Extract the (X, Y) coordinate from the center of the cell holding the provided text.  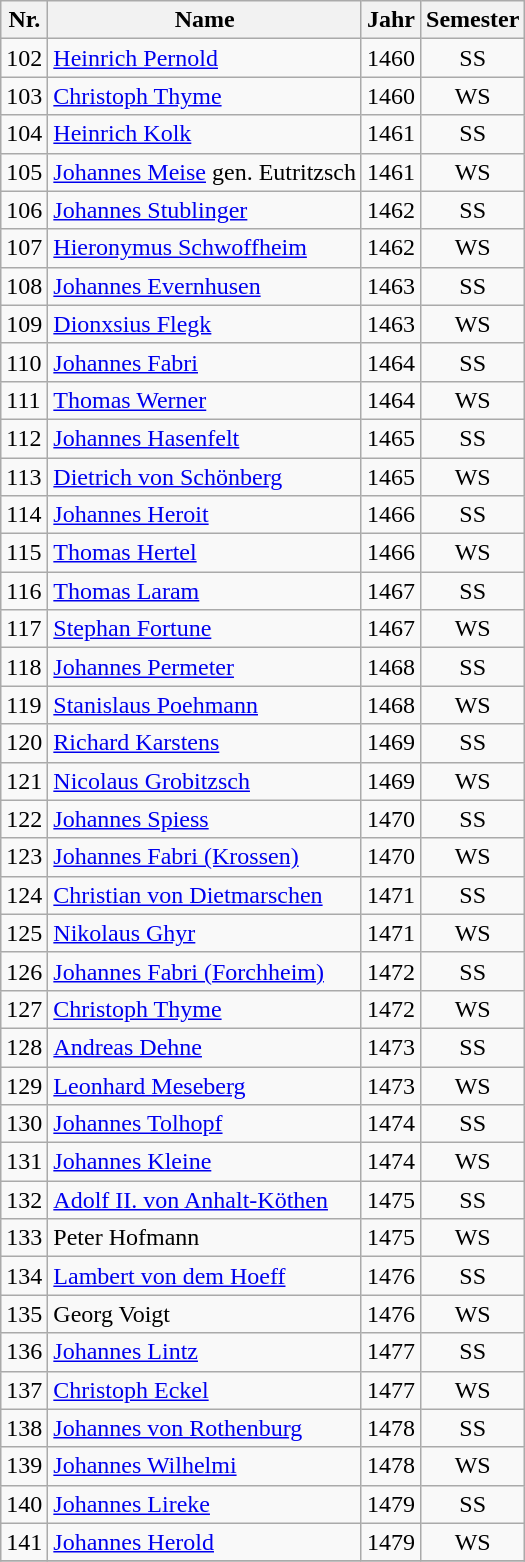
Johannes Tolhopf (205, 1124)
Johannes Kleine (205, 1162)
137 (24, 1390)
114 (24, 515)
131 (24, 1162)
140 (24, 1504)
Jahr (390, 20)
Christian von Dietmarschen (205, 895)
139 (24, 1466)
Christoph Eckel (205, 1390)
Georg Voigt (205, 1314)
Heinrich Kolk (205, 134)
Nicolaus Grobitzsch (205, 781)
133 (24, 1238)
Hieronymus Schwoffheim (205, 248)
125 (24, 933)
120 (24, 743)
130 (24, 1124)
Thomas Hertel (205, 553)
138 (24, 1428)
Nr. (24, 20)
128 (24, 1047)
Johannes Meise gen. Eutritzsch (205, 172)
Andreas Dehne (205, 1047)
141 (24, 1542)
102 (24, 58)
117 (24, 629)
Richard Karstens (205, 743)
103 (24, 96)
Lambert von dem Hoeff (205, 1276)
115 (24, 553)
Thomas Werner (205, 400)
Johannes Fabri (Forchheim) (205, 971)
127 (24, 1009)
136 (24, 1352)
124 (24, 895)
135 (24, 1314)
108 (24, 286)
129 (24, 1085)
Stanislaus Poehmann (205, 705)
119 (24, 705)
Peter Hofmann (205, 1238)
126 (24, 971)
104 (24, 134)
121 (24, 781)
Name (205, 20)
Johannes Stublinger (205, 210)
Adolf II. von Anhalt-Köthen (205, 1200)
110 (24, 362)
Johannes Fabri (205, 362)
118 (24, 667)
Stephan Fortune (205, 629)
105 (24, 172)
Johannes Lireke (205, 1504)
Leonhard Meseberg (205, 1085)
112 (24, 438)
107 (24, 248)
Nikolaus Ghyr (205, 933)
Dietrich von Schönberg (205, 477)
123 (24, 857)
Johannes Heroit (205, 515)
Johannes Lintz (205, 1352)
Johannes Wilhelmi (205, 1466)
122 (24, 819)
Johannes Evernhusen (205, 286)
106 (24, 210)
Dionxsius Flegk (205, 324)
Johannes Fabri (Krossen) (205, 857)
Johannes Permeter (205, 667)
Johannes Spiess (205, 819)
109 (24, 324)
134 (24, 1276)
116 (24, 591)
Heinrich Pernold (205, 58)
Johannes Hasenfelt (205, 438)
113 (24, 477)
111 (24, 400)
132 (24, 1200)
Johannes von Rothenburg (205, 1428)
Johannes Herold (205, 1542)
Thomas Laram (205, 591)
Semester (473, 20)
